Capture the cell that displays the provided text and extract its [x, y] central coordinate. 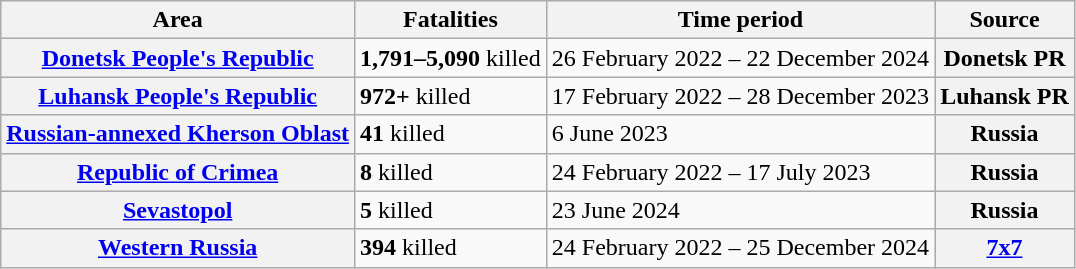
Fatalities [451, 20]
5 killed [451, 210]
7x7 [1005, 248]
8 killed [451, 172]
23 June 2024 [740, 210]
Donetsk People's Republic [178, 58]
Russian-annexed Kherson Oblast [178, 134]
394 killed [451, 248]
6 June 2023 [740, 134]
41 killed [451, 134]
972+ killed [451, 96]
Sevastopol [178, 210]
Republic of Crimea [178, 172]
Source [1005, 20]
24 February 2022 – 25 December 2024 [740, 248]
Donetsk PR [1005, 58]
24 February 2022 – 17 July 2023 [740, 172]
Area [178, 20]
26 February 2022 – 22 December 2024 [740, 58]
1,791–5,090 killed [451, 58]
Time period [740, 20]
Luhansk People's Republic [178, 96]
Luhansk PR [1005, 96]
Western Russia [178, 248]
17 February 2022 – 28 December 2023 [740, 96]
